Detect which cell encompasses the target text, then output its [x, y] center coordinate. 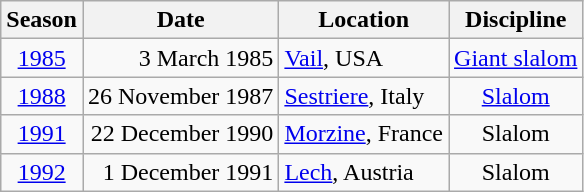
1992 [42, 172]
Lech, Austria [364, 172]
1985 [42, 58]
1988 [42, 96]
Location [364, 20]
1 December 1991 [180, 172]
Vail, USA [364, 58]
Date [180, 20]
Giant slalom [516, 58]
3 March 1985 [180, 58]
1991 [42, 134]
22 December 1990 [180, 134]
Discipline [516, 20]
Sestriere, Italy [364, 96]
26 November 1987 [180, 96]
Season [42, 20]
Morzine, France [364, 134]
